Extract the (X, Y) coordinate from the center of the cell holding the provided text.  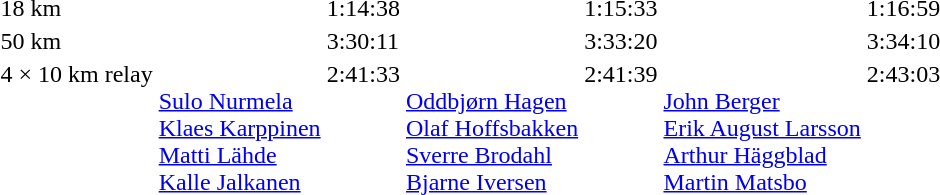
3:30:11 (363, 41)
3:33:20 (621, 41)
